Identify which cell holds the provided text, then report its (X, Y) central coordinate. 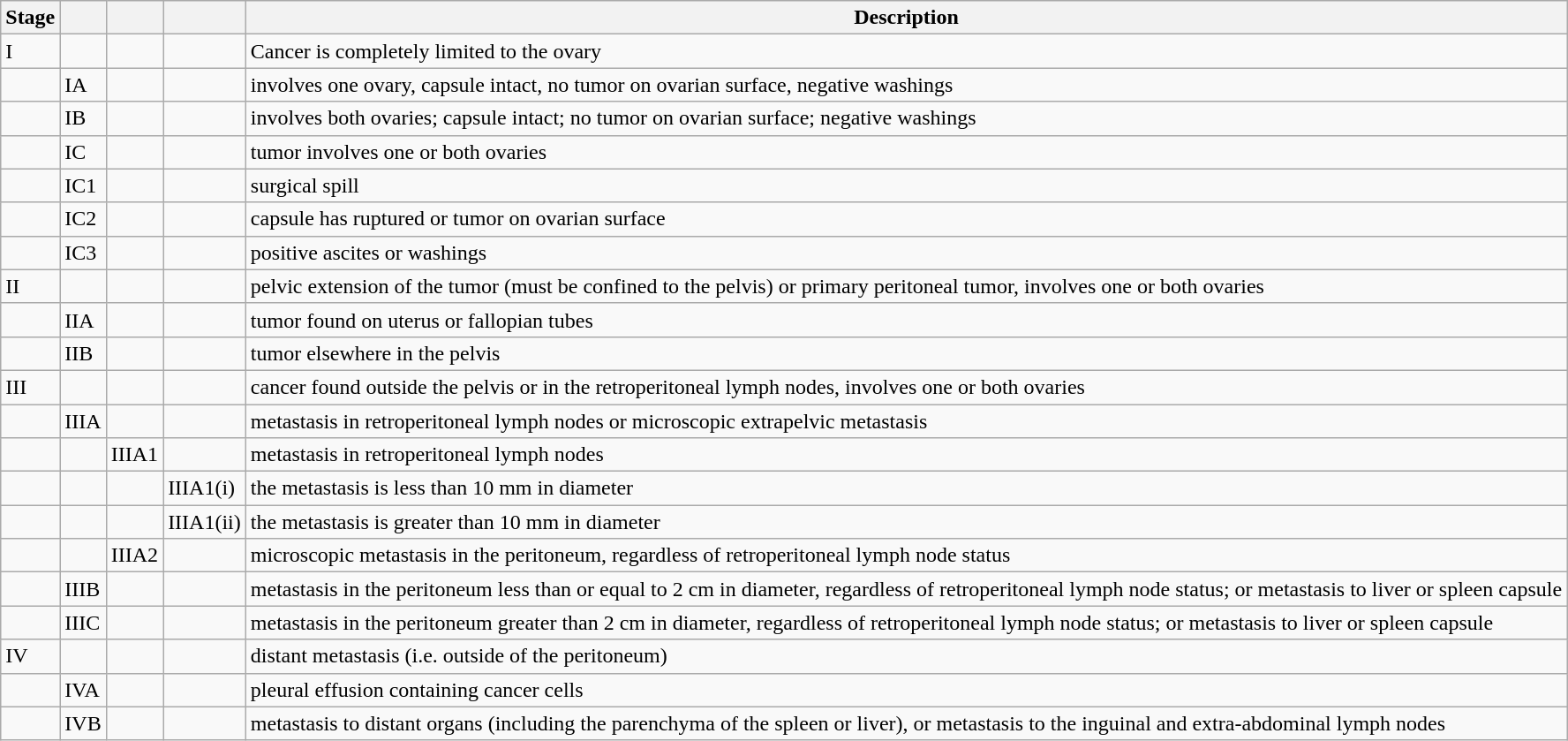
IIIA2 (134, 556)
IC (83, 152)
microscopic metastasis in the peritoneum, regardless of retroperitoneal lymph node status (906, 556)
IB (83, 118)
surgical spill (906, 185)
metastasis in retroperitoneal lymph nodes or microscopic extrapelvic metastasis (906, 421)
Stage (30, 18)
IVB (83, 723)
cancer found outside the pelvis or in the retroperitoneal lymph nodes, involves one or both ovaries (906, 387)
tumor involves one or both ovaries (906, 152)
IIIA1 (134, 455)
distant metastasis (i.e. outside of the peritoneum) (906, 656)
IVA (83, 690)
IIA (83, 320)
involves both ovaries; capsule intact; no tumor on ovarian surface; negative washings (906, 118)
IC2 (83, 219)
tumor found on uterus or fallopian tubes (906, 320)
IIB (83, 353)
I (30, 51)
Cancer is completely limited to the ovary (906, 51)
IIIB (83, 589)
the metastasis is greater than 10 mm in diameter (906, 522)
capsule has ruptured or tumor on ovarian surface (906, 219)
metastasis in the peritoneum greater than 2 cm in diameter, regardless of retroperitoneal lymph node status; or metastasis to liver or spleen capsule (906, 623)
positive ascites or washings (906, 253)
pleural effusion containing cancer cells (906, 690)
metastasis in retroperitoneal lymph nodes (906, 455)
III (30, 387)
Description (906, 18)
the metastasis is less than 10 mm in diameter (906, 488)
IIIA (83, 421)
IIIC (83, 623)
metastasis to distant organs (including the parenchyma of the spleen or liver), or metastasis to the inguinal and extra-abdominal lymph nodes (906, 723)
tumor elsewhere in the pelvis (906, 353)
IA (83, 85)
IIIA1(ii) (205, 522)
IC3 (83, 253)
involves one ovary, capsule intact, no tumor on ovarian surface, negative washings (906, 85)
pelvic extension of the tumor (must be confined to the pelvis) or primary peritoneal tumor, involves one or both ovaries (906, 286)
IV (30, 656)
II (30, 286)
IC1 (83, 185)
IIIA1(i) (205, 488)
